Detect which cell encompasses the target text, then output its (X, Y) center coordinate. 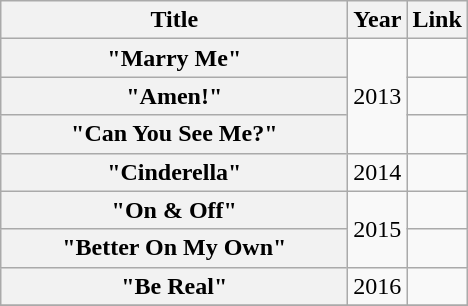
2016 (378, 286)
Link (437, 20)
Year (378, 20)
2014 (378, 172)
"Amen!" (174, 96)
"Can You See Me?" (174, 134)
"On & Off" (174, 210)
2015 (378, 229)
"Cinderella" (174, 172)
Title (174, 20)
"Better On My Own" (174, 248)
"Marry Me" (174, 58)
2013 (378, 96)
"Be Real" (174, 286)
